Find where the given text appears and provide that cell's center as [x, y] coordinate. 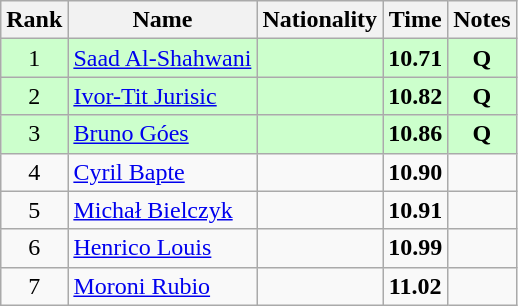
Bruno Góes [162, 134]
11.02 [416, 286]
10.71 [416, 58]
2 [34, 96]
3 [34, 134]
Saad Al-Shahwani [162, 58]
10.99 [416, 248]
10.86 [416, 134]
Henrico Louis [162, 248]
Ivor-Tit Jurisic [162, 96]
6 [34, 248]
Notes [482, 20]
1 [34, 58]
7 [34, 286]
10.90 [416, 172]
Cyril Bapte [162, 172]
Nationality [320, 20]
Time [416, 20]
4 [34, 172]
5 [34, 210]
10.91 [416, 210]
Rank [34, 20]
Name [162, 20]
Moroni Rubio [162, 286]
Michał Bielczyk [162, 210]
10.82 [416, 96]
